Scan for the cell matching the given text and deliver its [X, Y] coordinate at center. 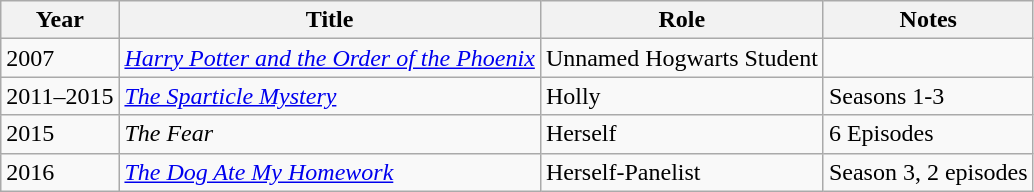
Season 3, 2 episodes [928, 172]
The Fear [330, 134]
Herself [682, 134]
Year [60, 20]
Harry Potter and the Order of the Phoenix [330, 58]
Seasons 1-3 [928, 96]
The Dog Ate My Homework [330, 172]
Holly [682, 96]
2007 [60, 58]
6 Episodes [928, 134]
Title [330, 20]
2011–2015 [60, 96]
The Sparticle Mystery [330, 96]
Notes [928, 20]
2016 [60, 172]
Unnamed Hogwarts Student [682, 58]
Herself-Panelist [682, 172]
2015 [60, 134]
Role [682, 20]
